Scan for the cell matching the given text and deliver its (x, y) coordinate at center. 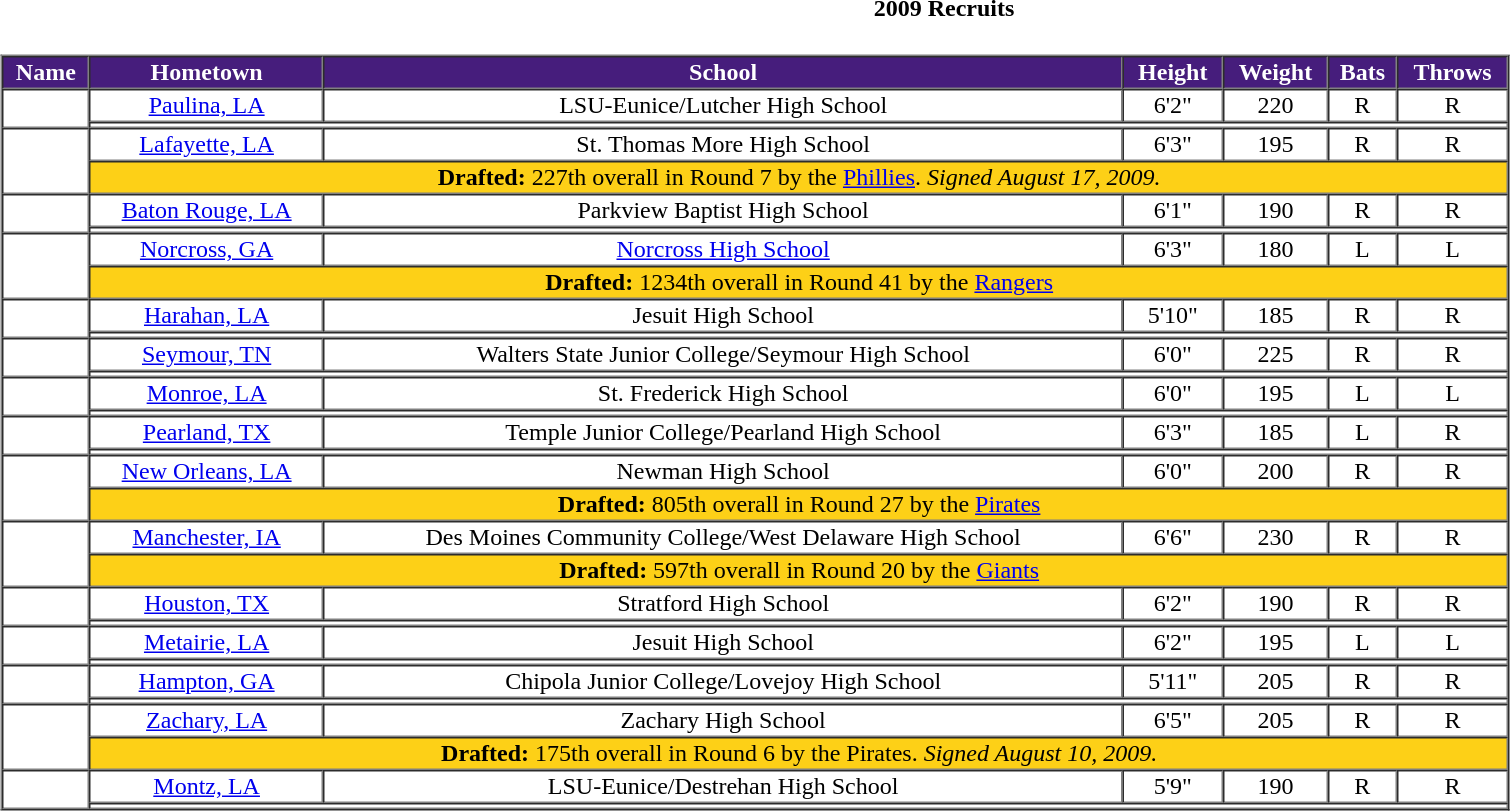
Norcross High School (724, 250)
6'6" (1173, 538)
New Orleans, LA (207, 472)
Metairie, LA (207, 642)
Manchester, IA (207, 538)
Height (1173, 72)
Hampton, GA (207, 682)
Seymour, TN (207, 354)
6'5" (1173, 720)
Norcross, GA (207, 250)
230 (1276, 538)
5'9" (1173, 786)
5'10" (1173, 316)
Stratford High School (724, 604)
Pearland, TX (207, 432)
LSU-Eunice/Lutcher High School (724, 106)
School (724, 72)
Houston, TX (207, 604)
Baton Rouge, LA (207, 210)
225 (1276, 354)
Bats (1362, 72)
Hometown (207, 72)
200 (1276, 472)
Monroe, LA (207, 394)
Drafted: 597th overall in Round 20 by the Giants (800, 570)
220 (1276, 106)
Temple Junior College/Pearland High School (724, 432)
St. Frederick High School (724, 394)
Name (46, 72)
LSU-Eunice/Destrehan High School (724, 786)
Drafted: 805th overall in Round 27 by the Pirates (800, 504)
Drafted: 175th overall in Round 6 by the Pirates. Signed August 10, 2009. (800, 754)
Parkview Baptist High School (724, 210)
Zachary, LA (207, 720)
Lafayette, LA (207, 144)
Walters State Junior College/Seymour High School (724, 354)
Zachary High School (724, 720)
St. Thomas More High School (724, 144)
6'1" (1173, 210)
5'11" (1173, 682)
Montz, LA (207, 786)
Newman High School (724, 472)
Drafted: 227th overall in Round 7 by the Phillies. Signed August 17, 2009. (800, 178)
Paulina, LA (207, 106)
Harahan, LA (207, 316)
Weight (1276, 72)
Drafted: 1234th overall in Round 41 by the Rangers (800, 282)
Des Moines Community College/West Delaware High School (724, 538)
Chipola Junior College/Lovejoy High School (724, 682)
180 (1276, 250)
Throws (1452, 72)
